Identify which cell holds the provided text, then report its [x, y] central coordinate. 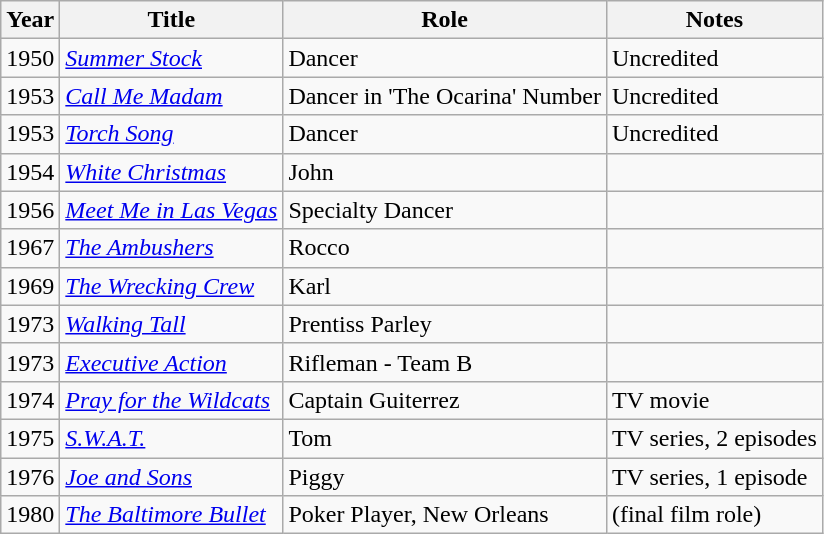
Walking Tall [172, 324]
Executive Action [172, 362]
1956 [30, 210]
1975 [30, 438]
White Christmas [172, 172]
Dancer in 'The Ocarina' Number [445, 96]
Torch Song [172, 134]
The Wrecking Crew [172, 286]
Poker Player, New Orleans [445, 515]
1967 [30, 248]
Title [172, 20]
Piggy [445, 477]
Prentiss Parley [445, 324]
Call Me Madam [172, 96]
Joe and Sons [172, 477]
1950 [30, 58]
John [445, 172]
Captain Guiterrez [445, 400]
Role [445, 20]
TV movie [714, 400]
TV series, 1 episode [714, 477]
Pray for the Wildcats [172, 400]
(final film role) [714, 515]
1974 [30, 400]
Year [30, 20]
1954 [30, 172]
Karl [445, 286]
The Ambushers [172, 248]
The Baltimore Bullet [172, 515]
TV series, 2 episodes [714, 438]
Notes [714, 20]
Rocco [445, 248]
1969 [30, 286]
Meet Me in Las Vegas [172, 210]
Rifleman - Team B [445, 362]
Tom [445, 438]
1976 [30, 477]
Summer Stock [172, 58]
S.W.A.T. [172, 438]
Specialty Dancer [445, 210]
1980 [30, 515]
